Detect which cell encompasses the target text, then output its (X, Y) center coordinate. 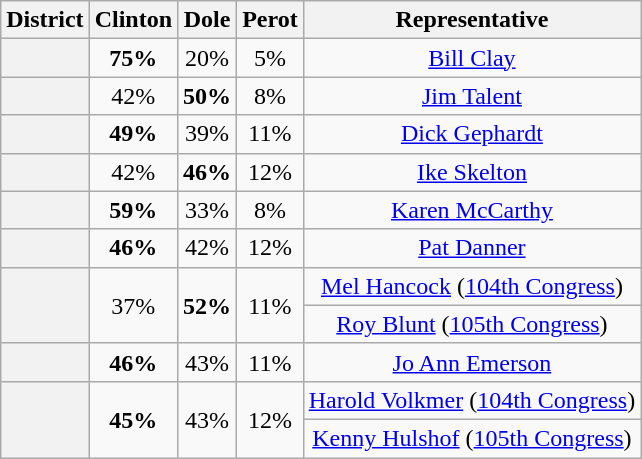
Karen McCarthy (472, 210)
Representative (472, 20)
Harold Volkmer (104th Congress) (472, 400)
Jo Ann Emerson (472, 362)
Jim Talent (472, 96)
District (45, 20)
Mel Hancock (104th Congress) (472, 286)
75% (133, 58)
Ike Skelton (472, 172)
39% (208, 134)
Perot (270, 20)
33% (208, 210)
Bill Clay (472, 58)
Kenny Hulshof (105th Congress) (472, 438)
Clinton (133, 20)
59% (133, 210)
49% (133, 134)
Dole (208, 20)
Roy Blunt (105th Congress) (472, 324)
50% (208, 96)
20% (208, 58)
37% (133, 305)
45% (133, 419)
5% (270, 58)
52% (208, 305)
Pat Danner (472, 248)
Dick Gephardt (472, 134)
